Determine the [x, y] coordinate at the center of the cell enclosing the given text.  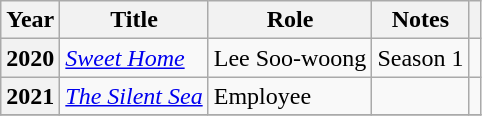
Sweet Home [134, 58]
2020 [30, 58]
Employee [290, 96]
The Silent Sea [134, 96]
Year [30, 20]
Title [134, 20]
2021 [30, 96]
Lee Soo-woong [290, 58]
Role [290, 20]
Notes [420, 20]
Season 1 [420, 58]
